Pinpoint the cell where the given text exists, returning its (x, y) midpoint coordinate. 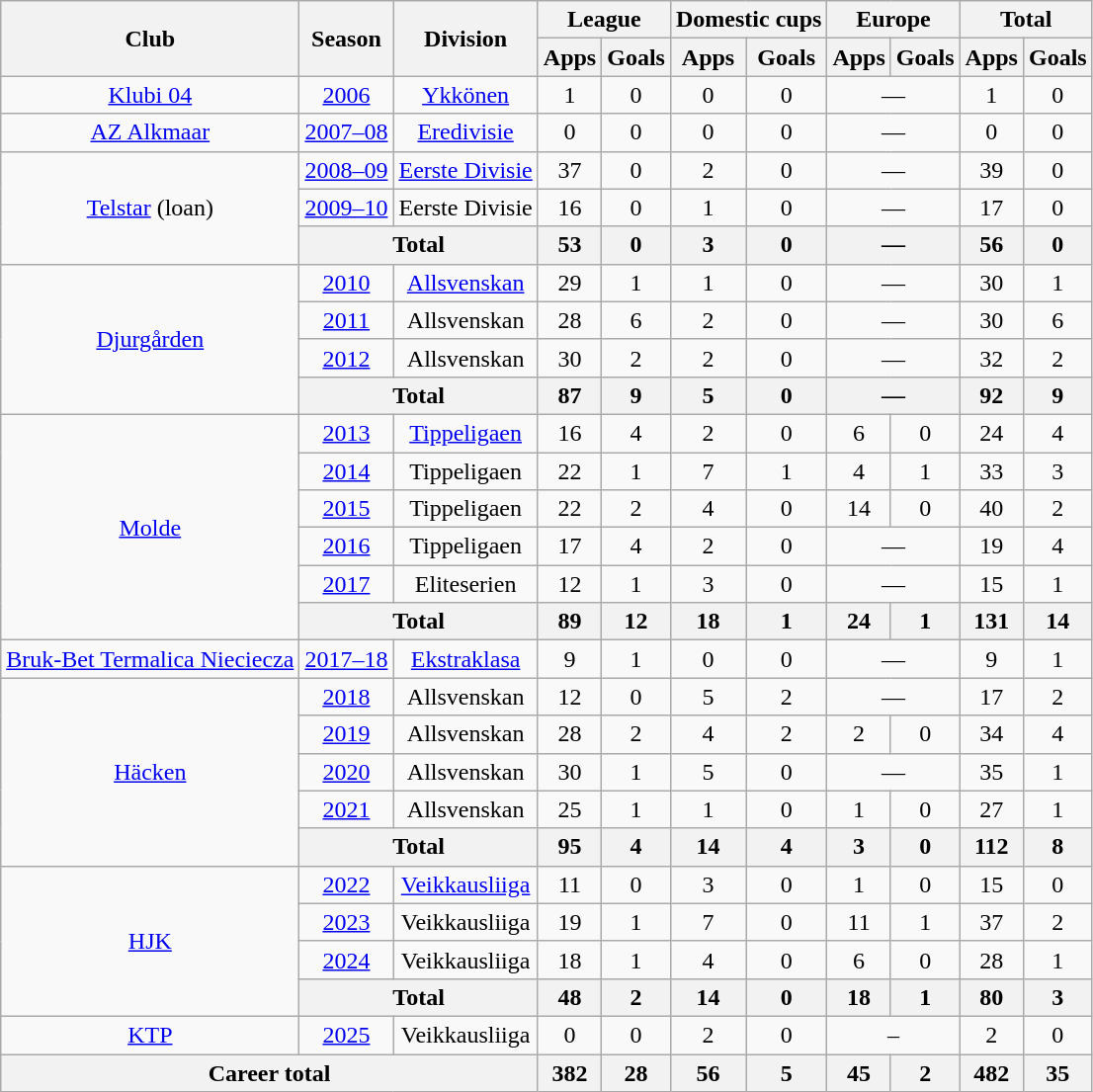
2010 (346, 283)
Season (346, 39)
87 (569, 395)
KTP (150, 1035)
80 (991, 997)
2014 (346, 471)
2008–09 (346, 170)
2017–18 (346, 659)
48 (569, 997)
Ekstraklasa (465, 659)
92 (991, 395)
Molde (150, 527)
Eliteserien (465, 584)
Career total (270, 1072)
53 (569, 245)
2009–10 (346, 208)
89 (569, 622)
2006 (346, 95)
League (604, 20)
Europe (893, 20)
Klubi 04 (150, 95)
131 (991, 622)
2023 (346, 922)
2016 (346, 546)
2022 (346, 884)
2012 (346, 358)
2007–08 (346, 132)
382 (569, 1072)
40 (991, 509)
482 (991, 1072)
Djurgården (150, 339)
Club (150, 39)
HJK (150, 941)
Eredivisie (465, 132)
45 (859, 1072)
– (893, 1035)
95 (569, 847)
33 (991, 471)
32 (991, 358)
2025 (346, 1035)
2015 (346, 509)
Bruk-Bet Termalica Nieciecza (150, 659)
8 (1057, 847)
Telstar (loan) (150, 208)
2020 (346, 772)
AZ Alkmaar (150, 132)
2013 (346, 433)
25 (569, 809)
2011 (346, 320)
34 (991, 734)
Ykkönen (465, 95)
Division (465, 39)
39 (991, 170)
2021 (346, 809)
112 (991, 847)
27 (991, 809)
Häcken (150, 772)
29 (569, 283)
2019 (346, 734)
Domestic cups (748, 20)
2024 (346, 960)
2017 (346, 584)
2018 (346, 697)
